Identify which cell holds the provided text, then report its [X, Y] central coordinate. 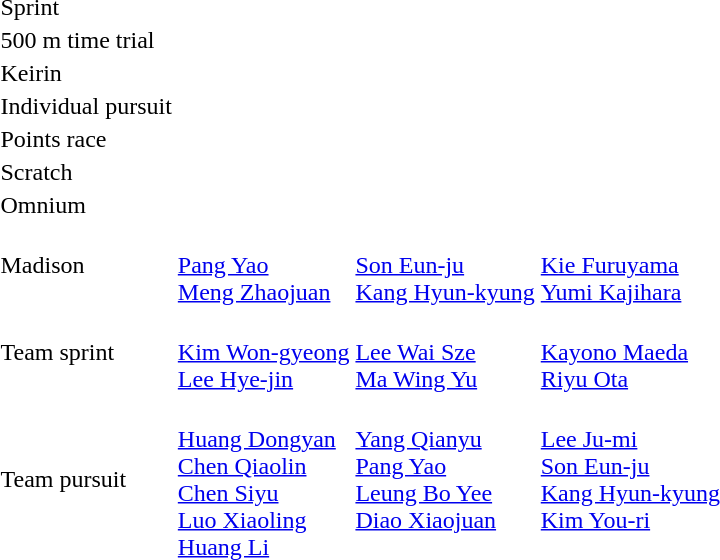
Son Eun-juKang Hyun-kyung [445, 265]
Pang YaoMeng Zhaojuan [264, 265]
Kim Won-gyeongLee Hye-jin [264, 352]
Lee Wai SzeMa Wing Yu [445, 352]
